Determine the [x, y] coordinate at the center of the cell enclosing the given text.  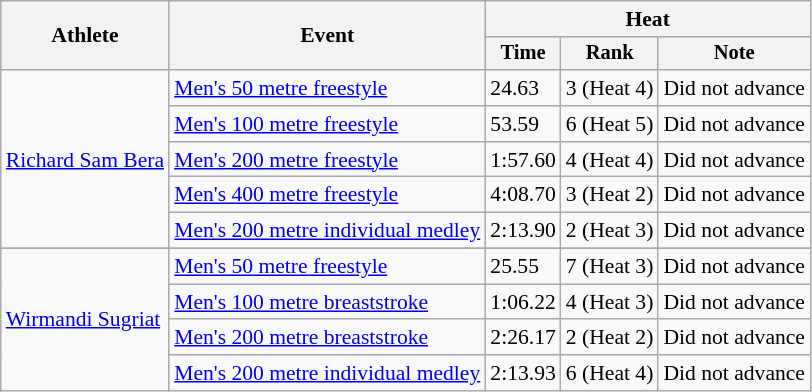
53.59 [522, 124]
Men's 100 metre freestyle [327, 124]
2:26.17 [522, 338]
1:57.60 [522, 160]
4 (Heat 4) [610, 160]
1:06.22 [522, 302]
2:13.93 [522, 373]
Men's 100 metre breaststroke [327, 302]
Event [327, 36]
Men's 200 metre breaststroke [327, 338]
Time [522, 54]
24.63 [522, 88]
Athlete [85, 36]
7 (Heat 3) [610, 267]
4:08.70 [522, 195]
Men's 200 metre freestyle [327, 160]
6 (Heat 5) [610, 124]
Wirmandi Sugriat [85, 320]
4 (Heat 3) [610, 302]
6 (Heat 4) [610, 373]
2 (Heat 3) [610, 231]
Note [734, 54]
Richard Sam Bera [85, 159]
Heat [648, 19]
2 (Heat 2) [610, 338]
2:13.90 [522, 231]
Men's 400 metre freestyle [327, 195]
Rank [610, 54]
3 (Heat 2) [610, 195]
3 (Heat 4) [610, 88]
25.55 [522, 267]
